Provide the [X, Y] coordinate of the cell's center where the given text is located.  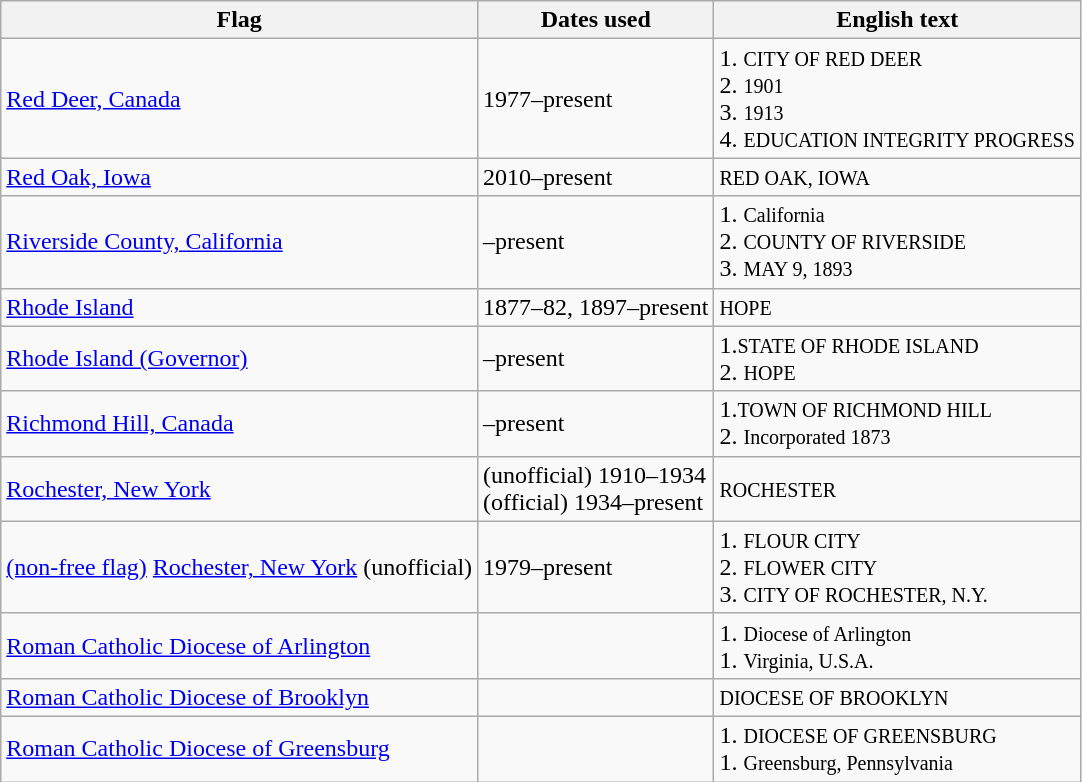
1. California2. COUNTY OF RIVERSIDE3. MAY 9, 1893 [897, 242]
Riverside County, California [240, 242]
Rhode Island (Governor) [240, 358]
1. DIOCESE OF GREENSBURG1. Greensburg, Pennsylvania [897, 748]
ROCHESTER [897, 488]
1.TOWN OF RICHMOND HILL2. Incorporated 1873 [897, 424]
Red Deer, Canada [240, 98]
2010–present [596, 177]
Richmond Hill, Canada [240, 424]
HOPE [897, 307]
1. Diocese of Arlington1. Virginia, U.S.A. [897, 646]
Roman Catholic Diocese of Brooklyn [240, 697]
(unofficial) 1910–1934(official) 1934–present [596, 488]
Dates used [596, 20]
1979–present [596, 567]
1.STATE OF RHODE ISLAND2. HOPE [897, 358]
Rhode Island [240, 307]
RED OAK, IOWA [897, 177]
Red Oak, Iowa [240, 177]
Rochester, New York [240, 488]
1. FLOUR CITY2. FLOWER CITY3. CITY OF ROCHESTER, N.Y. [897, 567]
DIOCESE OF BROOKLYN [897, 697]
1877–82, 1897–present [596, 307]
1977–present [596, 98]
Roman Catholic Diocese of Arlington [240, 646]
1. CITY OF RED DEER2. 19013. 19134. EDUCATION INTEGRITY PROGRESS [897, 98]
Roman Catholic Diocese of Greensburg [240, 748]
Flag [240, 20]
English text [897, 20]
(non-free flag) Rochester, New York (unofficial) [240, 567]
